Detect which cell encompasses the target text, then output its (x, y) center coordinate. 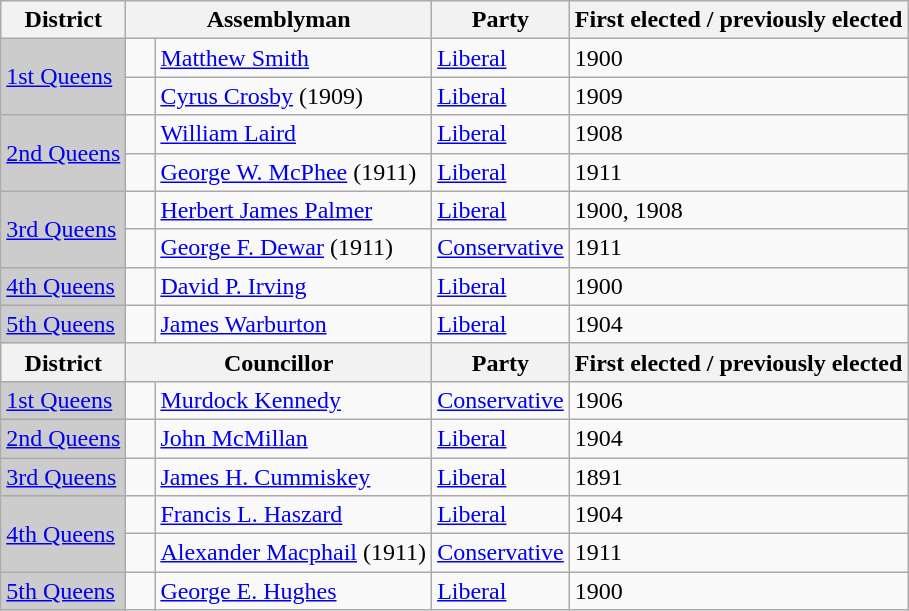
Assemblyman (279, 20)
George F. Dewar (1911) (294, 248)
Cyrus Crosby (1909) (294, 96)
Alexander Macphail (1911) (294, 553)
Herbert James Palmer (294, 210)
Francis L. Haszard (294, 515)
1906 (738, 400)
John McMillan (294, 438)
1908 (738, 134)
David P. Irving (294, 286)
William Laird (294, 134)
Councillor (279, 362)
1909 (738, 96)
1891 (738, 477)
James H. Cummiskey (294, 477)
Murdock Kennedy (294, 400)
Matthew Smith (294, 58)
George E. Hughes (294, 591)
1900, 1908 (738, 210)
George W. McPhee (1911) (294, 172)
James Warburton (294, 324)
